Return the [x, y] coordinate for the center point of the cell that contains the specified text.  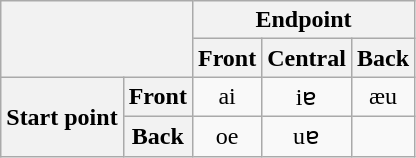
oe [226, 136]
Start point [62, 116]
uɐ [307, 136]
ai [226, 97]
æu [382, 97]
Endpoint [303, 20]
iɐ [307, 97]
Central [307, 58]
